Locate the cell with the specified text and output its (X, Y) center coordinate. 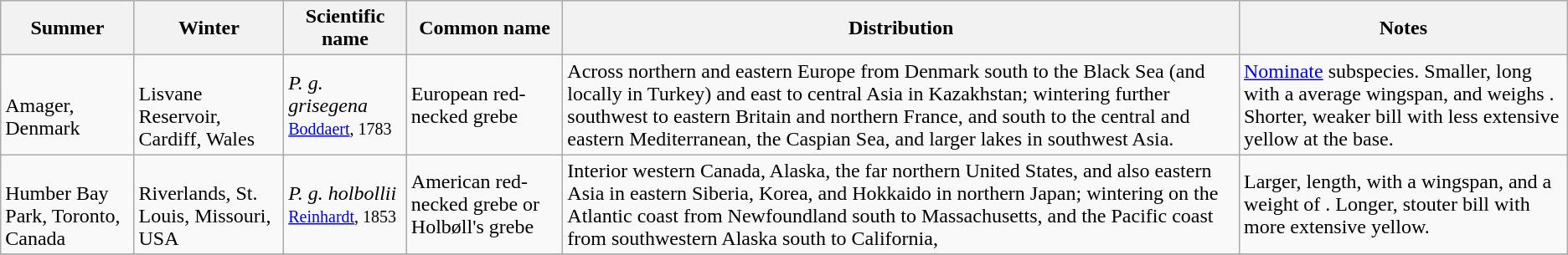
European red-necked grebe (484, 105)
Larger, length, with a wingspan, and a weight of . Longer, stouter bill with more extensive yellow. (1403, 204)
Riverlands, St. Louis, Missouri, USA (209, 204)
Notes (1403, 28)
Common name (484, 28)
P. g. holbollii Reinhardt, 1853 (345, 204)
Amager, Denmark (67, 105)
Humber Bay Park, Toronto, Canada (67, 204)
Scientific name (345, 28)
Summer (67, 28)
Lisvane Reservoir, Cardiff, Wales (209, 105)
Nominate subspecies. Smaller, long with a average wingspan, and weighs . Shorter, weaker bill with less extensive yellow at the base. (1403, 105)
P. g. grisegena Boddaert, 1783 (345, 105)
American red-necked grebe or Holbøll's grebe (484, 204)
Distribution (901, 28)
Winter (209, 28)
